Capture the cell that displays the provided text and extract its [X, Y] central coordinate. 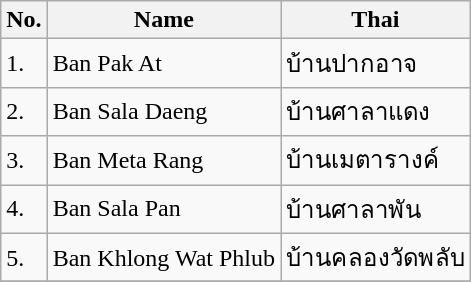
1. [24, 64]
บ้านปากอาจ [376, 64]
4. [24, 208]
บ้านศาลาแดง [376, 112]
Ban Pak At [164, 64]
Ban Khlong Wat Phlub [164, 258]
Ban Meta Rang [164, 160]
บ้านเมตารางค์ [376, 160]
Ban Sala Daeng [164, 112]
5. [24, 258]
บ้านศาลาพัน [376, 208]
Thai [376, 20]
บ้านคลองวัดพลับ [376, 258]
2. [24, 112]
No. [24, 20]
Name [164, 20]
Ban Sala Pan [164, 208]
3. [24, 160]
